Capture the cell that displays the provided text and extract its [X, Y] central coordinate. 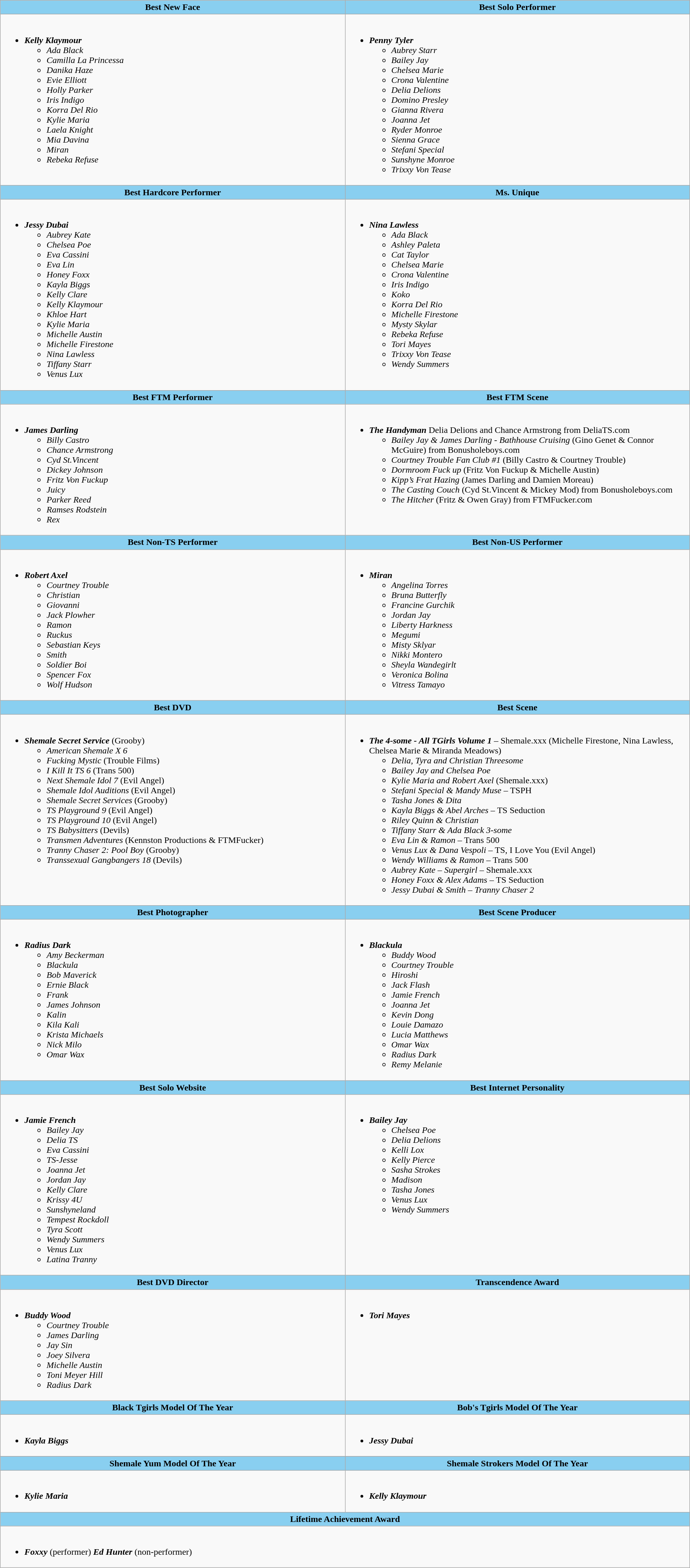
Tori Mayes [517, 1345]
Best Scene [517, 707]
Robert AxelCourtney TroubleChristianGiovanniJack PlowherRamonRuckusSebastian KeysSmithSoldier BoiSpencer FoxWolf Hudson [172, 625]
Black Tgirls Model Of The Year [172, 1408]
Best Solo Performer [517, 7]
Kayla Biggs [172, 1435]
Best Non-US Performer [517, 542]
Radius DarkAmy BeckermanBlackulaBob MaverickErnie BlackFrankJames JohnsonKalinKila KaliKrista MichaelsNick MiloOmar Wax [172, 1000]
BlackulaBuddy WoodCourtney TroubleHiroshiJack FlashJamie FrenchJoanna JetKevin DongLouie DamazoLucia MatthewsOmar WaxRadius DarkRemy Melanie [517, 1000]
Best Scene Producer [517, 912]
Kelly Klaymour [517, 1491]
Foxxy (performer) Ed Hunter (non-performer) [345, 1547]
Best Photographer [172, 912]
Kylie Maria [172, 1491]
Bob's Tgirls Model Of The Year [517, 1408]
Jessy Dubai [517, 1435]
James DarlingBilly CastroChance ArmstrongCyd St.VincentDickey JohnsonFritz Von FuckupJuicyParker ReedRamses RodsteinRex [172, 470]
Ms. Unique [517, 192]
Best Hardcore Performer [172, 192]
Best DVD [172, 707]
Bailey JayChelsea PoeDelia DelionsKelli LoxKelly PierceSasha StrokesMadisonTasha JonesVenus LuxWendy Summers [517, 1185]
Buddy WoodCourtney TroubleJames DarlingJay SinJoey SilveraMichelle AustinToni Meyer HillRadius Dark [172, 1345]
Lifetime Achievement Award [345, 1519]
Best Internet Personality [517, 1087]
Best Solo Website [172, 1087]
Shemale Yum Model Of The Year [172, 1463]
Best FTM Performer [172, 397]
Transcendence Award [517, 1282]
Best Non-TS Performer [172, 542]
Shemale Strokers Model Of The Year [517, 1463]
Best New Face [172, 7]
Best DVD Director [172, 1282]
Best FTM Scene [517, 397]
